Identify which cell holds the provided text, then report its (X, Y) central coordinate. 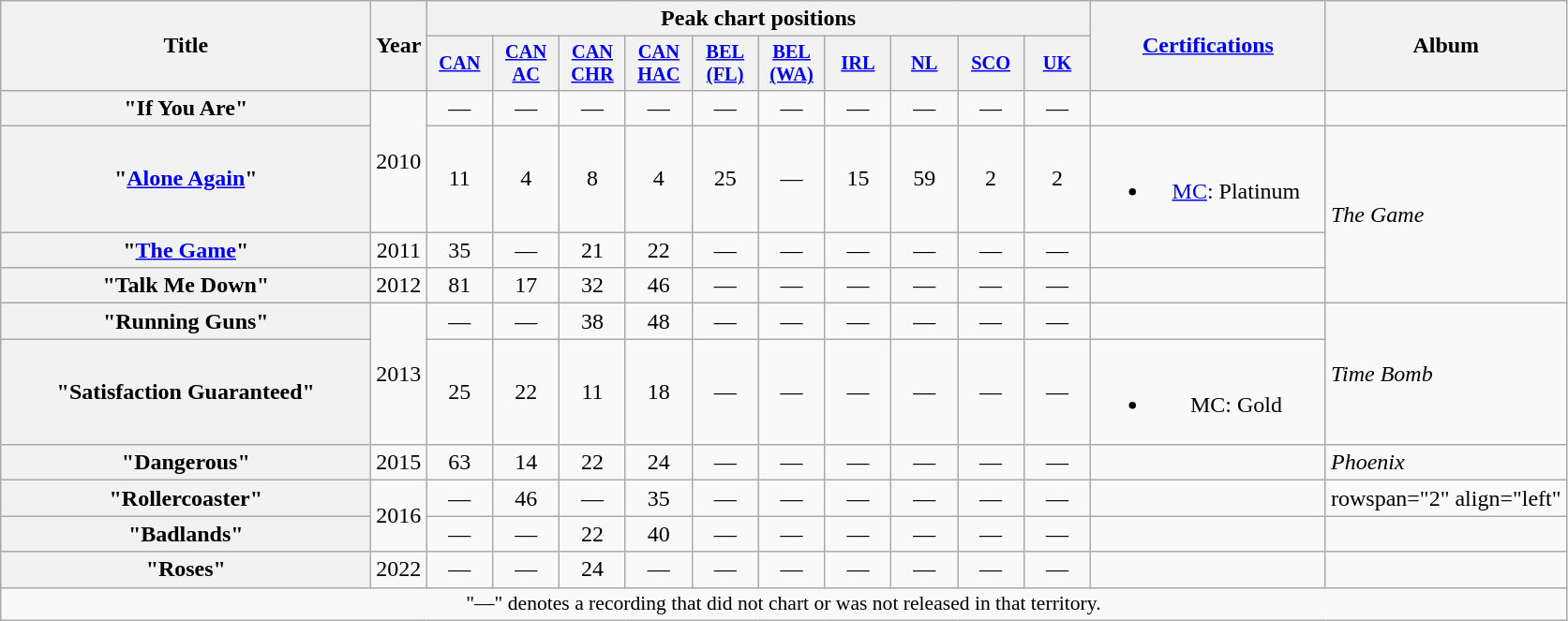
CAN AC (527, 64)
2010 (399, 161)
BEL(FL) (725, 64)
Title (186, 46)
MC: Platinum (1207, 180)
Certifications (1207, 46)
17 (527, 286)
Year (399, 46)
2022 (399, 569)
"Running Guns" (186, 321)
SCO (992, 64)
"Talk Me Down" (186, 286)
40 (658, 534)
UK (1057, 64)
Time Bomb (1445, 375)
"—" denotes a recording that did not chart or was not released in that territory. (784, 604)
63 (459, 463)
14 (527, 463)
2016 (399, 516)
rowspan="2" align="left" (1445, 498)
48 (658, 321)
38 (592, 321)
2012 (399, 286)
18 (658, 392)
15 (859, 180)
2011 (399, 250)
Peak chart positions (759, 19)
The Game (1445, 215)
"Rollercoaster" (186, 498)
NL (924, 64)
"If You Are" (186, 108)
Album (1445, 46)
"Badlands" (186, 534)
"The Game" (186, 250)
CAN CHR (592, 64)
8 (592, 180)
21 (592, 250)
81 (459, 286)
MC: Gold (1207, 392)
"Alone Again" (186, 180)
59 (924, 180)
32 (592, 286)
"Satisfaction Guaranteed" (186, 392)
"Dangerous" (186, 463)
"Roses" (186, 569)
2015 (399, 463)
IRL (859, 64)
CAN (459, 64)
CAN HAC (658, 64)
2013 (399, 375)
Phoenix (1445, 463)
BEL(WA) (791, 64)
